Capture the cell that displays the provided text and extract its [x, y] central coordinate. 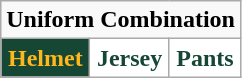
Uniform Combination [121, 20]
Pants [204, 58]
Helmet [46, 58]
Jersey [130, 58]
